Identify which cell holds the provided text, then report its (x, y) central coordinate. 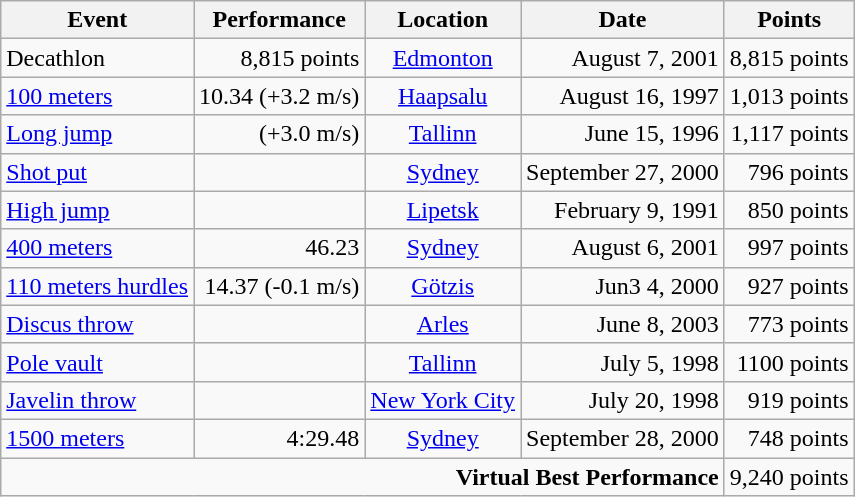
Javelin throw (98, 400)
Haapsalu (443, 96)
Virtual Best Performance (363, 477)
Event (98, 20)
Pole vault (98, 362)
Lipetsk (443, 210)
1,013 points (789, 96)
Jun3 4, 2000 (623, 286)
927 points (789, 286)
9,240 points (789, 477)
Götzis (443, 286)
Decathlon (98, 58)
Arles (443, 324)
919 points (789, 400)
Date (623, 20)
997 points (789, 248)
July 20, 1998 (623, 400)
Points (789, 20)
Shot put (98, 172)
August 16, 1997 (623, 96)
46.23 (280, 248)
796 points (789, 172)
100 meters (98, 96)
August 7, 2001 (623, 58)
1,117 points (789, 134)
Performance (280, 20)
Edmonton (443, 58)
Long jump (98, 134)
110 meters hurdles (98, 286)
September 27, 2000 (623, 172)
10.34 (+3.2 m/s) (280, 96)
August 6, 2001 (623, 248)
14.37 (-0.1 m/s) (280, 286)
1500 meters (98, 438)
February 9, 1991 (623, 210)
4:29.48 (280, 438)
July 5, 1998 (623, 362)
850 points (789, 210)
748 points (789, 438)
1100 points (789, 362)
High jump (98, 210)
June 8, 2003 (623, 324)
June 15, 1996 (623, 134)
400 meters (98, 248)
Location (443, 20)
773 points (789, 324)
Discus throw (98, 324)
(+3.0 m/s) (280, 134)
September 28, 2000 (623, 438)
New York City (443, 400)
